Detect which cell encompasses the target text, then output its (X, Y) center coordinate. 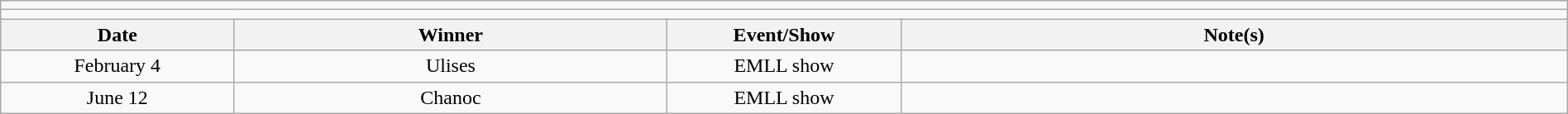
Winner (451, 35)
Date (117, 35)
Note(s) (1234, 35)
Ulises (451, 66)
Event/Show (784, 35)
June 12 (117, 97)
Chanoc (451, 97)
February 4 (117, 66)
